Find where the given text appears and provide that cell's center as (x, y) coordinate. 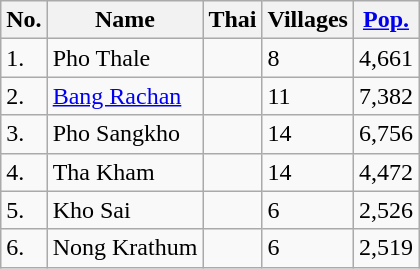
2,519 (386, 248)
2,526 (386, 210)
2. (24, 96)
Nong Krathum (125, 248)
Kho Sai (125, 210)
1. (24, 58)
4. (24, 172)
Tha Kham (125, 172)
Bang Rachan (125, 96)
11 (308, 96)
Pho Sangkho (125, 134)
4,472 (386, 172)
3. (24, 134)
No. (24, 20)
7,382 (386, 96)
Name (125, 20)
5. (24, 210)
6,756 (386, 134)
Villages (308, 20)
4,661 (386, 58)
Thai (232, 20)
6. (24, 248)
Pop. (386, 20)
8 (308, 58)
Pho Thale (125, 58)
